Output the (X, Y) coordinate of the center of the cell containing the given text.  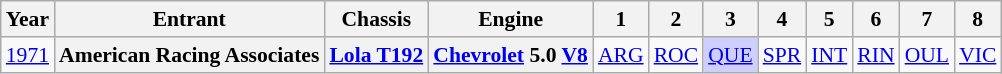
American Racing Associates (189, 55)
OUL (927, 55)
RIN (876, 55)
8 (978, 19)
6 (876, 19)
5 (829, 19)
Entrant (189, 19)
Chevrolet 5.0 V8 (510, 55)
Engine (510, 19)
VIC (978, 55)
INT (829, 55)
ARG (621, 55)
Year (28, 19)
QUE (730, 55)
SPR (782, 55)
4 (782, 19)
2 (676, 19)
3 (730, 19)
Chassis (376, 19)
7 (927, 19)
ROC (676, 55)
1 (621, 19)
Lola T192 (376, 55)
1971 (28, 55)
